Capture the cell that displays the provided text and extract its (X, Y) central coordinate. 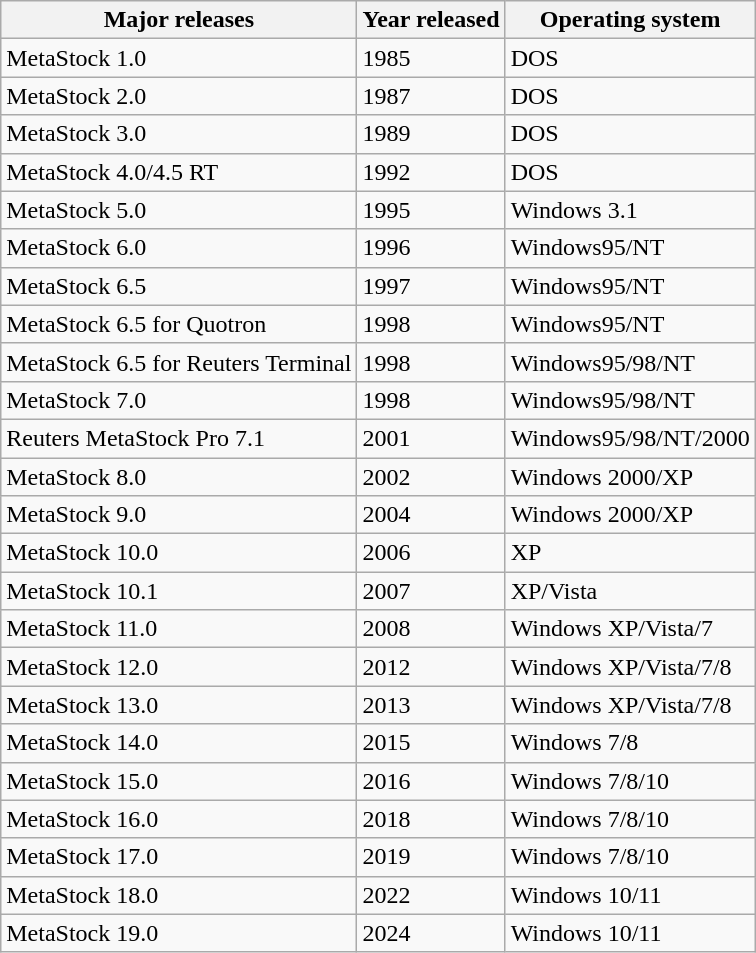
Reuters MetaStock Pro 7.1 (179, 438)
MetaStock 8.0 (179, 477)
Windows 3.1 (630, 210)
MetaStock 18.0 (179, 895)
MetaStock 11.0 (179, 629)
2022 (431, 895)
1992 (431, 172)
2016 (431, 781)
Operating system (630, 20)
MetaStock 13.0 (179, 705)
1987 (431, 96)
MetaStock 10.1 (179, 591)
Windows 7/8 (630, 743)
Windows95/98/NT/2000 (630, 438)
MetaStock 17.0 (179, 857)
MetaStock 1.0 (179, 58)
MetaStock 6.5 for Reuters Terminal (179, 362)
2019 (431, 857)
MetaStock 3.0 (179, 134)
MetaStock 15.0 (179, 781)
2012 (431, 667)
Year released (431, 20)
2007 (431, 591)
XP/Vista (630, 591)
2008 (431, 629)
2001 (431, 438)
MetaStock 6.0 (179, 248)
MetaStock 4.0/4.5 RT (179, 172)
2013 (431, 705)
MetaStock 7.0 (179, 400)
MetaStock 6.5 (179, 286)
1997 (431, 286)
2002 (431, 477)
Windows XP/Vista/7 (630, 629)
2004 (431, 515)
2006 (431, 553)
MetaStock 6.5 for Quotron (179, 324)
MetaStock 19.0 (179, 933)
2018 (431, 819)
1985 (431, 58)
MetaStock 5.0 (179, 210)
MetaStock 16.0 (179, 819)
Major releases (179, 20)
MetaStock 14.0 (179, 743)
2024 (431, 933)
MetaStock 2.0 (179, 96)
XP (630, 553)
1989 (431, 134)
MetaStock 12.0 (179, 667)
1995 (431, 210)
2015 (431, 743)
MetaStock 10.0 (179, 553)
1996 (431, 248)
MetaStock 9.0 (179, 515)
